For the text-containing cell, return its midpoint in [X, Y] coordinate format. 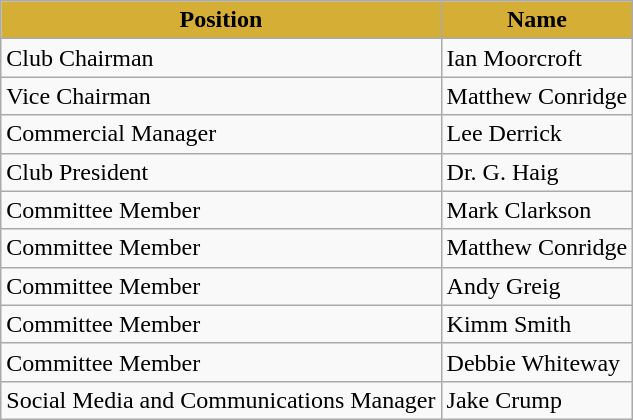
Commercial Manager [221, 134]
Club President [221, 172]
Vice Chairman [221, 96]
Position [221, 20]
Kimm Smith [537, 324]
Mark Clarkson [537, 210]
Social Media and Communications Manager [221, 400]
Club Chairman [221, 58]
Jake Crump [537, 400]
Dr. G. Haig [537, 172]
Ian Moorcroft [537, 58]
Debbie Whiteway [537, 362]
Andy Greig [537, 286]
Name [537, 20]
Lee Derrick [537, 134]
